Extract the [x, y] coordinate from the center of the cell holding the provided text.  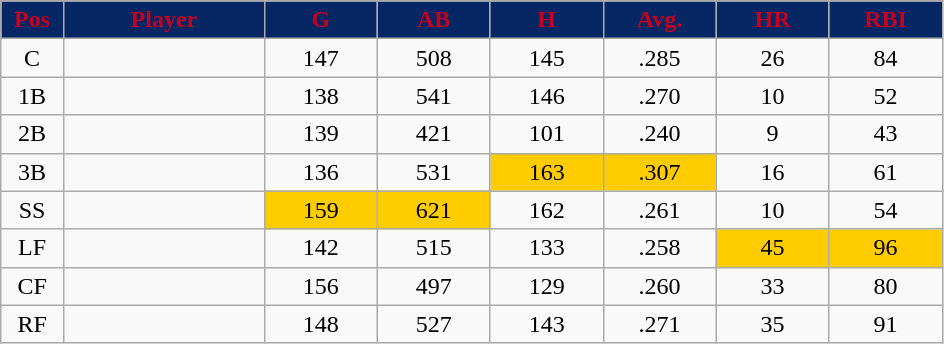
Player [164, 20]
Avg. [660, 20]
35 [772, 324]
162 [546, 210]
Pos [32, 20]
136 [320, 172]
LF [32, 248]
139 [320, 134]
C [32, 58]
84 [886, 58]
133 [546, 248]
AB [434, 20]
2B [32, 134]
531 [434, 172]
54 [886, 210]
.307 [660, 172]
33 [772, 286]
26 [772, 58]
.285 [660, 58]
.258 [660, 248]
43 [886, 134]
527 [434, 324]
.240 [660, 134]
101 [546, 134]
.271 [660, 324]
61 [886, 172]
91 [886, 324]
G [320, 20]
145 [546, 58]
.260 [660, 286]
HR [772, 20]
147 [320, 58]
156 [320, 286]
129 [546, 286]
163 [546, 172]
1B [32, 96]
148 [320, 324]
508 [434, 58]
52 [886, 96]
497 [434, 286]
515 [434, 248]
138 [320, 96]
541 [434, 96]
9 [772, 134]
45 [772, 248]
16 [772, 172]
421 [434, 134]
621 [434, 210]
RBI [886, 20]
96 [886, 248]
.261 [660, 210]
80 [886, 286]
159 [320, 210]
SS [32, 210]
143 [546, 324]
H [546, 20]
3B [32, 172]
142 [320, 248]
RF [32, 324]
CF [32, 286]
146 [546, 96]
.270 [660, 96]
